Detect which cell encompasses the target text, then output its [x, y] center coordinate. 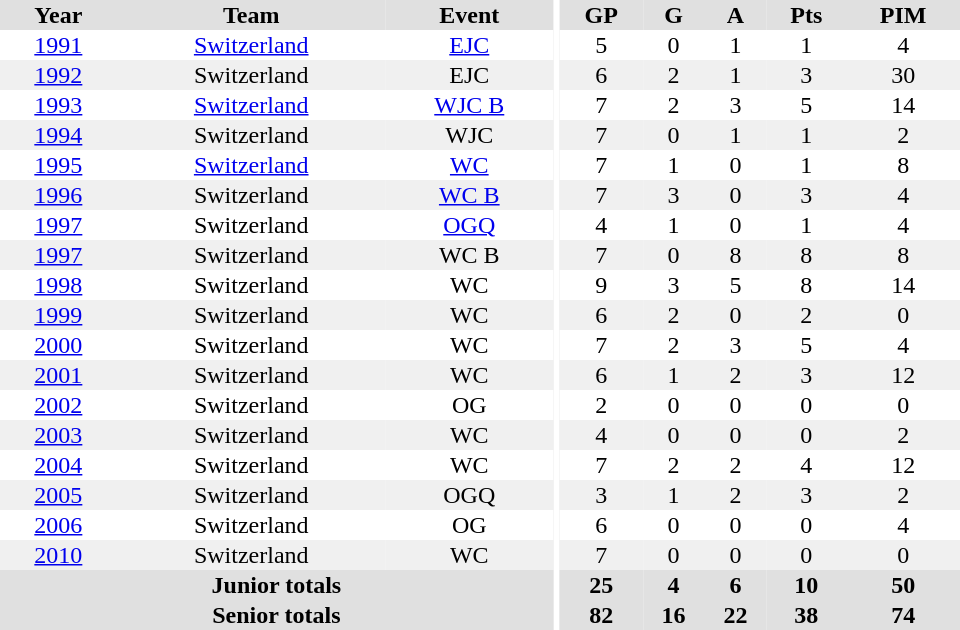
1994 [58, 135]
1995 [58, 165]
2000 [58, 345]
GP [602, 15]
9 [602, 285]
Year [58, 15]
10 [806, 585]
1993 [58, 105]
2006 [58, 525]
82 [602, 615]
Pts [806, 15]
1998 [58, 285]
1996 [58, 195]
WJC [470, 135]
2001 [58, 375]
25 [602, 585]
G [674, 15]
2003 [58, 435]
Senior totals [276, 615]
A [736, 15]
Event [470, 15]
22 [736, 615]
WJC B [470, 105]
38 [806, 615]
74 [903, 615]
Junior totals [276, 585]
2005 [58, 495]
1992 [58, 75]
2010 [58, 555]
1991 [58, 45]
30 [903, 75]
PIM [903, 15]
16 [674, 615]
1999 [58, 315]
2002 [58, 405]
2004 [58, 465]
50 [903, 585]
Team [252, 15]
